Detect which cell encompasses the target text, then output its (X, Y) center coordinate. 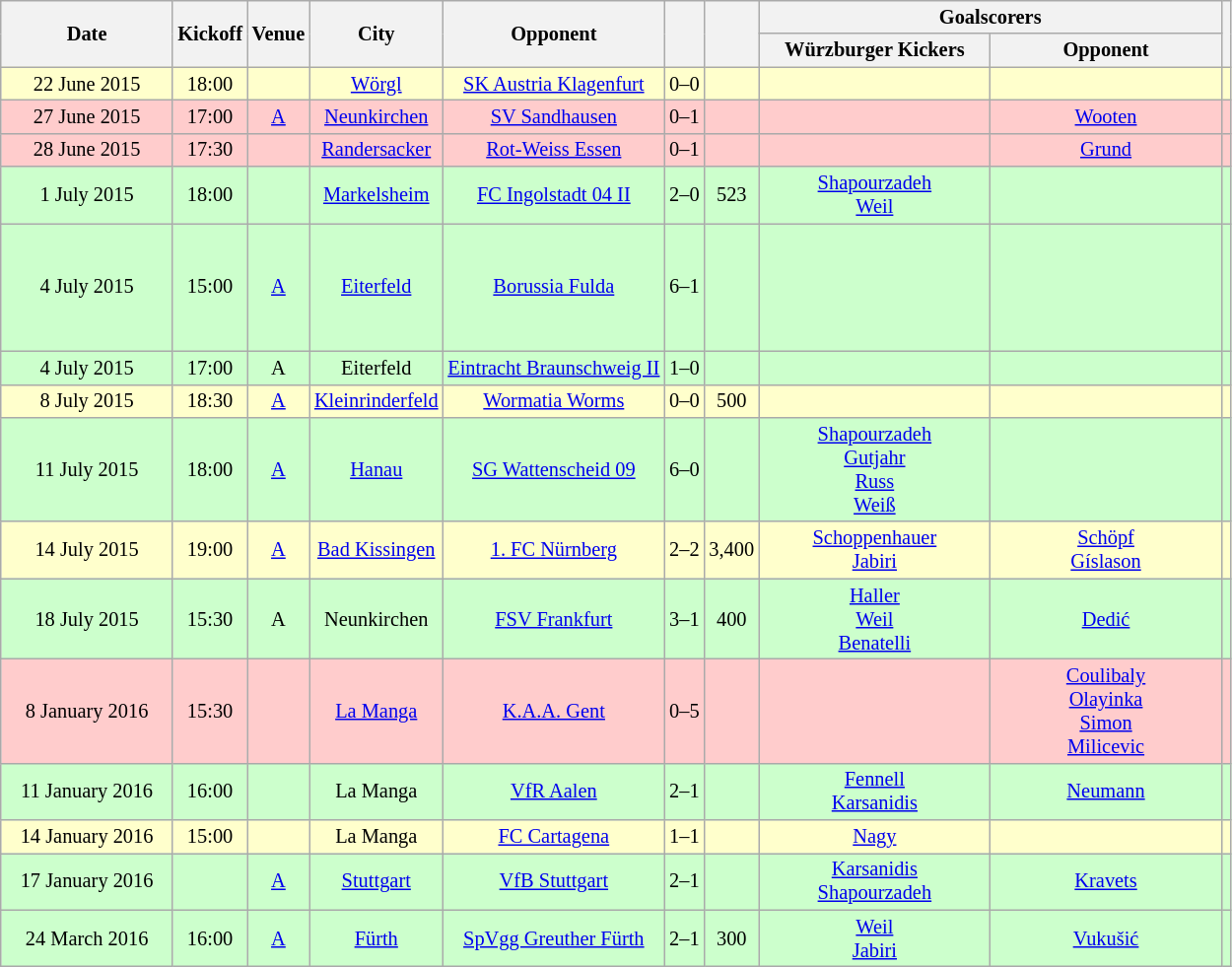
Kravets (1106, 881)
28 June 2015 (87, 150)
FC Cartagena (554, 837)
6–0 (684, 469)
Schöpf Gíslason (1106, 550)
Nagy (875, 837)
Dedić (1106, 619)
523 (731, 195)
Bad Kissingen (376, 550)
300 (731, 938)
Wormatia Worms (554, 401)
Fürth (376, 938)
24 March 2016 (87, 938)
SK Austria Klagenfurt (554, 84)
8 January 2016 (87, 711)
1 July 2015 (87, 195)
14 January 2016 (87, 837)
19:00 (209, 550)
Borussia Fulda (554, 287)
Neumann (1106, 792)
Goalscorers (990, 17)
500 (731, 401)
6–1 (684, 287)
Schoppenhauer Jabiri (875, 550)
FSV Frankfurt (554, 619)
K.A.A. Gent (554, 711)
Venue (278, 34)
VfR Aalen (554, 792)
Shapourzadeh Gutjahr Russ Weiß (875, 469)
Kleinrinderfeld (376, 401)
17:30 (209, 150)
8 July 2015 (87, 401)
1–0 (684, 368)
Fennell Karsanidis (875, 792)
Wooten (1106, 116)
Haller Weil Benatelli (875, 619)
1. FC Nürnberg (554, 550)
SG Wattenscheid 09 (554, 469)
Weil Jabiri (875, 938)
Date (87, 34)
Rot-Weiss Essen (554, 150)
Würzburger Kickers (875, 50)
400 (731, 619)
11 January 2016 (87, 792)
11 July 2015 (87, 469)
Karsanidis Shapourzadeh (875, 881)
3–1 (684, 619)
27 June 2015 (87, 116)
VfB Stuttgart (554, 881)
Eintracht Braunschweig II (554, 368)
Vukušić (1106, 938)
3,400 (731, 550)
18:30 (209, 401)
Shapourzadeh Weil (875, 195)
14 July 2015 (87, 550)
0–5 (684, 711)
FC Ingolstadt 04 II (554, 195)
Randersacker (376, 150)
SpVgg Greuther Fürth (554, 938)
Wörgl (376, 84)
17 January 2016 (87, 881)
18 July 2015 (87, 619)
2–0 (684, 195)
Markelsheim (376, 195)
SV Sandhausen (554, 116)
Grund (1106, 150)
Hanau (376, 469)
1–1 (684, 837)
Stuttgart (376, 881)
Kickoff (209, 34)
22 June 2015 (87, 84)
Coulibaly Olayinka Simon Milicevic (1106, 711)
2–2 (684, 550)
City (376, 34)
